Return (X, Y) of the center of cell containing provided text 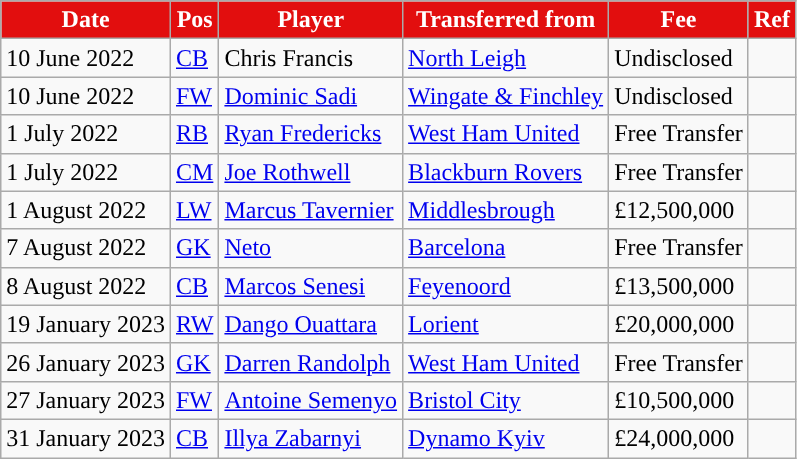
Darren Randolph (311, 362)
Dynamo Kyiv (506, 438)
7 August 2022 (86, 248)
19 January 2023 (86, 324)
£10,500,000 (679, 400)
Barcelona (506, 248)
RW (194, 324)
£13,500,000 (679, 286)
Bristol City (506, 400)
£24,000,000 (679, 438)
Middlesbrough (506, 210)
31 January 2023 (86, 438)
Joe Rothwell (311, 172)
Marcus Tavernier (311, 210)
8 August 2022 (86, 286)
Marcos Senesi (311, 286)
26 January 2023 (86, 362)
Date (86, 20)
Dominic Sadi (311, 96)
£20,000,000 (679, 324)
Dango Ouattara (311, 324)
Ref (772, 20)
Antoine Semenyo (311, 400)
Wingate & Finchley (506, 96)
LW (194, 210)
Fee (679, 20)
1 August 2022 (86, 210)
Illya Zabarnyi (311, 438)
CM (194, 172)
Transferred from (506, 20)
Chris Francis (311, 58)
North Leigh (506, 58)
27 January 2023 (86, 400)
£12,500,000 (679, 210)
Player (311, 20)
RB (194, 134)
Neto (311, 248)
Blackburn Rovers (506, 172)
Pos (194, 20)
Ryan Fredericks (311, 134)
Feyenoord (506, 286)
Lorient (506, 324)
